From the cell containing the given text, extract its center point as (X, Y) coordinate. 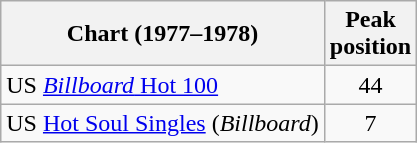
Chart (1977–1978) (163, 34)
US Hot Soul Singles (Billboard) (163, 123)
7 (370, 123)
44 (370, 85)
US Billboard Hot 100 (163, 85)
Peakposition (370, 34)
